Return (x, y) of the center of cell containing provided text 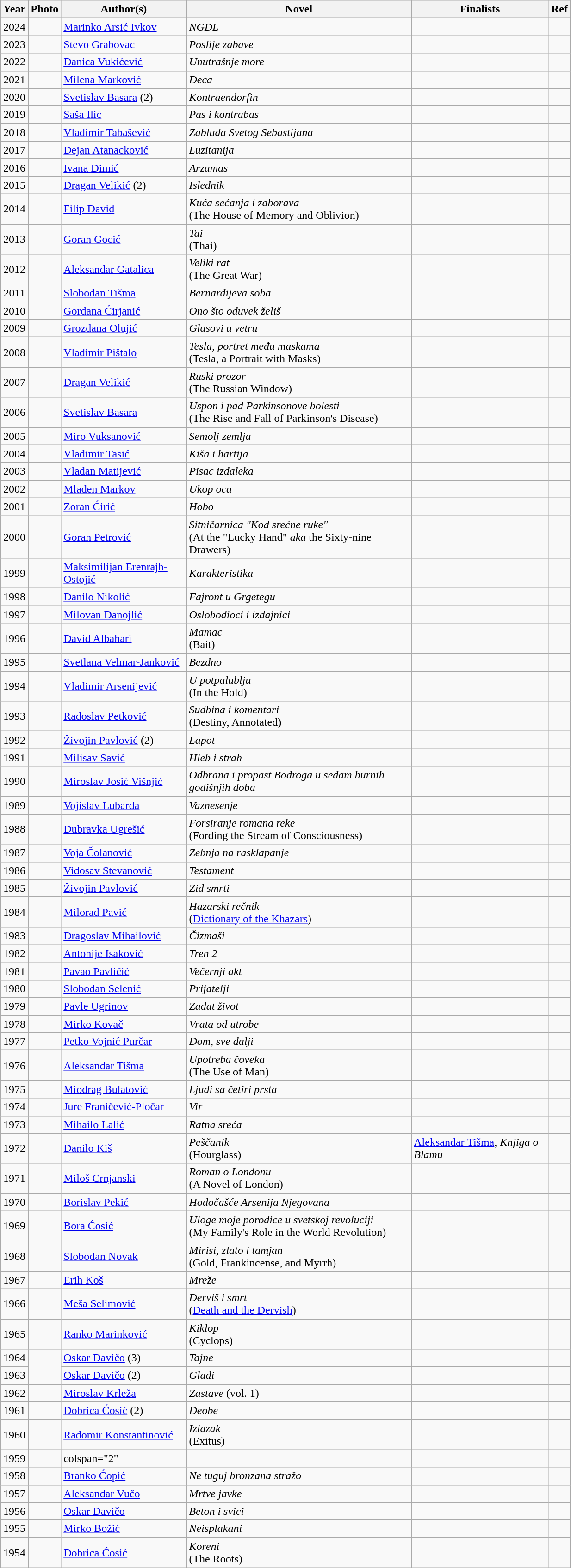
Bora Ćosić (124, 1226)
1990 (15, 782)
NGDL (299, 27)
Dom, sve dalji (299, 1042)
1978 (15, 1024)
Marinko Arsić Ivkov (124, 27)
Mirko Božić (124, 1529)
Vladimir Arsenijević (124, 686)
Stevo Grabovac (124, 44)
1974 (15, 1107)
1983 (15, 936)
Odbrana i propast Bodroga u sedam burnih godišnjih doba (299, 782)
2016 (15, 167)
Mirisi, zlato i tamjan(Gold, Frankincense, and Myrrh) (299, 1256)
1965 (15, 1334)
Živojin Pavlović (124, 888)
1980 (15, 989)
Zoran Ćirić (124, 506)
1998 (15, 597)
Mreže (299, 1280)
Miodrag Bulatović (124, 1089)
Tren 2 (299, 953)
Svetislav Basara (2) (124, 97)
Dobrica Ćosić (124, 1552)
1972 (15, 1148)
2020 (15, 97)
Beton i svici (299, 1511)
Peščanik(Hourglass) (299, 1148)
Bezdno (299, 662)
1963 (15, 1376)
1960 (15, 1435)
Ivana Dimić (124, 167)
Vladimir Tabašević (124, 132)
Večernji akt (299, 971)
Finalists (480, 9)
Voja Čolanović (124, 853)
2004 (15, 454)
Zadat život (299, 1006)
Oskar Davičo (3) (124, 1358)
Ref (559, 9)
Vojislav Lubarda (124, 805)
Erih Koš (124, 1280)
Antonije Isaković (124, 953)
1956 (15, 1511)
Miroslav Josić Višnjić (124, 782)
Luzitanija (299, 150)
Prijatelji (299, 989)
Upotreba čoveka(The Use of Man) (299, 1066)
Mladen Markov (124, 489)
Zabluda Svetog Sebastijana (299, 132)
1959 (15, 1458)
Vidosav Stevanović (124, 870)
Saša Ilić (124, 115)
1987 (15, 853)
Mrtve javke (299, 1494)
Semolj zemlja (299, 436)
Islednik (299, 185)
Gladi (299, 1376)
Slobodan Novak (124, 1256)
Kuća sećanja i zaborava(The House of Memory and Oblivion) (299, 209)
Tajne (299, 1358)
Meša Selimović (124, 1303)
2010 (15, 311)
1962 (15, 1393)
Vir (299, 1107)
Vrata od utrobe (299, 1024)
2023 (15, 44)
Vladimir Tasić (124, 454)
Aleksandar Tišma, Knjiga o Blamu (480, 1148)
1968 (15, 1256)
1986 (15, 870)
2021 (15, 80)
2013 (15, 239)
1955 (15, 1529)
Aleksandar Tišma (124, 1066)
Derviš i smrt(Death and the Dervish) (299, 1303)
Uloge moje porodice u svetskoj revoluciji(My Family's Role in the World Revolution) (299, 1226)
U potpalublju(In the Hold) (299, 686)
David Albahari (124, 638)
1992 (15, 740)
Miroslav Krleža (124, 1393)
Mirko Kovač (124, 1024)
Danilo Nikolić (124, 597)
Svetlana Velmar-Janković (124, 662)
Sudbina i komentari(Destiny, Annotated) (299, 716)
Testament (299, 870)
Aleksandar Gatalica (124, 269)
2022 (15, 62)
1976 (15, 1066)
Zastave (vol. 1) (299, 1393)
Tesla, portret među maskama(Tesla, a Portrait with Masks) (299, 352)
Veliki rat(The Great War) (299, 269)
Oslobodioci i izdajnici (299, 615)
1954 (15, 1552)
Jure Franičević-Pločar (124, 1107)
Milovan Danojlić (124, 615)
Branko Ćopić (124, 1476)
Uspon i pad Parkinsonove bolesti(The Rise and Fall of Parkinson's Disease) (299, 413)
Hobo (299, 506)
Zebnja na rasklapanje (299, 853)
1988 (15, 829)
Glasovi u vetru (299, 328)
Živojin Pavlović (2) (124, 740)
Vladan Matijević (124, 471)
1973 (15, 1124)
Oskar Davičo (124, 1511)
1967 (15, 1280)
Radoslav Petković (124, 716)
2005 (15, 436)
Maksimilijan Erenrajh-Ostojić (124, 573)
Miro Vuksanović (124, 436)
Petko Vojnić Purčar (124, 1042)
Koreni(The Roots) (299, 1552)
Bernardijeva soba (299, 293)
Kiša i hartija (299, 454)
1984 (15, 912)
2003 (15, 471)
2014 (15, 209)
Lapot (299, 740)
2001 (15, 506)
Ratna sreća (299, 1124)
Pavle Ugrinov (124, 1006)
1969 (15, 1226)
Goran Petrović (124, 537)
Goran Gocić (124, 239)
Hleb i strah (299, 758)
Ukop oca (299, 489)
1982 (15, 953)
2024 (15, 27)
Dubravka Ugrešić (124, 829)
1991 (15, 758)
Milisav Savić (124, 758)
1971 (15, 1179)
2006 (15, 413)
Svetislav Basara (124, 413)
Radomir Konstantinović (124, 1435)
Year (15, 9)
1958 (15, 1476)
Borislav Pekić (124, 1202)
2000 (15, 537)
Fajront u Grgetegu (299, 597)
Zid smrti (299, 888)
2018 (15, 132)
1979 (15, 1006)
Aleksandar Vučo (124, 1494)
Filip David (124, 209)
Mamac(Bait) (299, 638)
Roman o Londonu(A Novel of London) (299, 1179)
Izlazak(Exitus) (299, 1435)
Deobe (299, 1411)
Ranko Marinković (124, 1334)
Ono što oduvek želiš (299, 311)
Vaznesenje (299, 805)
Danilo Kiš (124, 1148)
2008 (15, 352)
2009 (15, 328)
1994 (15, 686)
Dragan Velikić (124, 382)
1996 (15, 638)
Hazarski rečnik(Dictionary of the Khazars) (299, 912)
Deca (299, 80)
2011 (15, 293)
Dobrica Ćosić (2) (124, 1411)
Kiklop(Cyclops) (299, 1334)
2019 (15, 115)
Slobodan Selenić (124, 989)
Dejan Atanacković (124, 150)
1970 (15, 1202)
Ruski prozor(The Russian Window) (299, 382)
Pisac izdaleka (299, 471)
Ljudi sa četiri prsta (299, 1089)
2012 (15, 269)
1997 (15, 615)
Poslije zabave (299, 44)
Unutrašnje more (299, 62)
Čizmaši (299, 936)
1966 (15, 1303)
Sitničarnica "Kod srećne ruke"(At the "Lucky Hand" aka the Sixty-nine Drawers) (299, 537)
Oskar Davičo (2) (124, 1376)
Photo (44, 9)
1975 (15, 1089)
2007 (15, 382)
Dragoslav Mihailović (124, 936)
2017 (15, 150)
1981 (15, 971)
1977 (15, 1042)
1993 (15, 716)
Tai(Thai) (299, 239)
Grozdana Olujić (124, 328)
2002 (15, 489)
Miloš Crnjanski (124, 1179)
Novel (299, 9)
Slobodan Tišma (124, 293)
Milorad Pavić (124, 912)
Ne tuguj bronzana stražo (299, 1476)
Dragan Velikić (2) (124, 185)
Karakteristika (299, 573)
1961 (15, 1411)
1995 (15, 662)
Arzamas (299, 167)
Forsiranje romana reke(Fording the Stream of Consciousness) (299, 829)
Gordana Ćirjanić (124, 311)
colspan="2" (124, 1458)
Hodočašće Arsenija Njegovana (299, 1202)
Pas i kontrabas (299, 115)
Pavao Pavličić (124, 971)
Vladimir Pištalo (124, 352)
Author(s) (124, 9)
Milena Marković (124, 80)
1985 (15, 888)
1957 (15, 1494)
Mihailo Lalić (124, 1124)
Neisplakani (299, 1529)
2015 (15, 185)
1999 (15, 573)
Kontraendorfin (299, 97)
Danica Vukićević (124, 62)
1989 (15, 805)
1964 (15, 1358)
